Scan for the cell matching the given text and deliver its [x, y] coordinate at center. 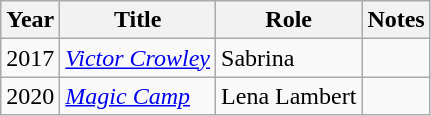
Magic Camp [138, 96]
Lena Lambert [289, 96]
Notes [396, 20]
2020 [30, 96]
Victor Crowley [138, 58]
Sabrina [289, 58]
Year [30, 20]
Role [289, 20]
Title [138, 20]
2017 [30, 58]
